Scan for the cell matching the given text and deliver its (X, Y) coordinate at center. 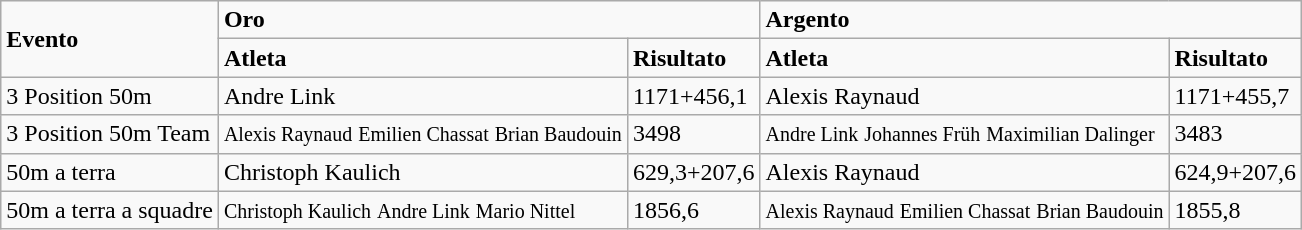
1855,8 (1236, 210)
Oro (489, 20)
Christoph Kaulich (422, 172)
50m a terra a squadre (110, 210)
Andre Link Johannes Früh Maximilian Dalinger (964, 134)
1171+455,7 (1236, 96)
3 Position 50m Team (110, 134)
Christoph Kaulich Andre Link Mario Nittel (422, 210)
3 Position 50m (110, 96)
1171+456,1 (694, 96)
3483 (1236, 134)
Evento (110, 39)
50m a terra (110, 172)
Argento (1031, 20)
629,3+207,6 (694, 172)
624,9+207,6 (1236, 172)
Andre Link (422, 96)
3498 (694, 134)
1856,6 (694, 210)
